Determine the (x, y) coordinate at the center of the cell enclosing the given text.  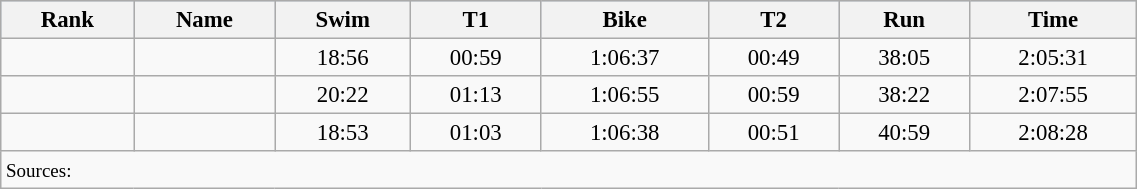
00:49 (773, 58)
2:05:31 (1053, 58)
40:59 (904, 133)
Time (1053, 20)
38:05 (904, 58)
Bike (624, 20)
1:06:38 (624, 133)
18:56 (343, 58)
1:06:37 (624, 58)
2:08:28 (1053, 133)
T1 (476, 20)
Swim (343, 20)
Name (204, 20)
20:22 (343, 95)
00:51 (773, 133)
Sources: (569, 170)
Rank (68, 20)
2:07:55 (1053, 95)
01:13 (476, 95)
1:06:55 (624, 95)
18:53 (343, 133)
Run (904, 20)
01:03 (476, 133)
38:22 (904, 95)
T2 (773, 20)
